From the cell containing the given text, extract its center point as (X, Y) coordinate. 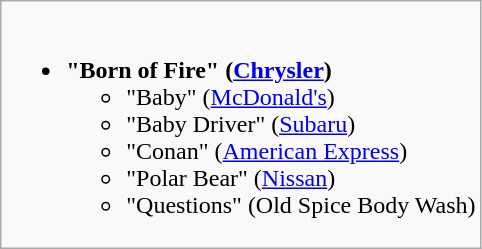
"Born of Fire" (Chrysler)"Baby" (McDonald's)"Baby Driver" (Subaru)"Conan" (American Express)"Polar Bear" (Nissan)"Questions" (Old Spice Body Wash) (241, 125)
